Output the [x, y] coordinate of the center of the cell containing the given text.  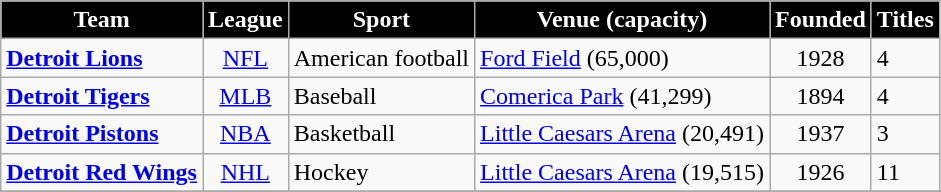
Basketball [381, 134]
League [245, 20]
NFL [245, 58]
Detroit Red Wings [102, 172]
Sport [381, 20]
Comerica Park (41,299) [622, 96]
American football [381, 58]
Team [102, 20]
NHL [245, 172]
Little Caesars Arena (19,515) [622, 172]
Ford Field (65,000) [622, 58]
Baseball [381, 96]
Hockey [381, 172]
Detroit Pistons [102, 134]
3 [905, 134]
11 [905, 172]
Detroit Tigers [102, 96]
Venue (capacity) [622, 20]
1928 [821, 58]
Titles [905, 20]
1937 [821, 134]
MLB [245, 96]
NBA [245, 134]
Founded [821, 20]
1894 [821, 96]
Detroit Lions [102, 58]
1926 [821, 172]
Little Caesars Arena (20,491) [622, 134]
